Determine the (x, y) coordinate at the center of the cell enclosing the given text.  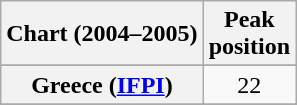
Chart (2004–2005) (102, 34)
Greece (IFPI) (102, 85)
Peakposition (249, 34)
22 (249, 85)
